Capture the cell that displays the provided text and extract its (x, y) central coordinate. 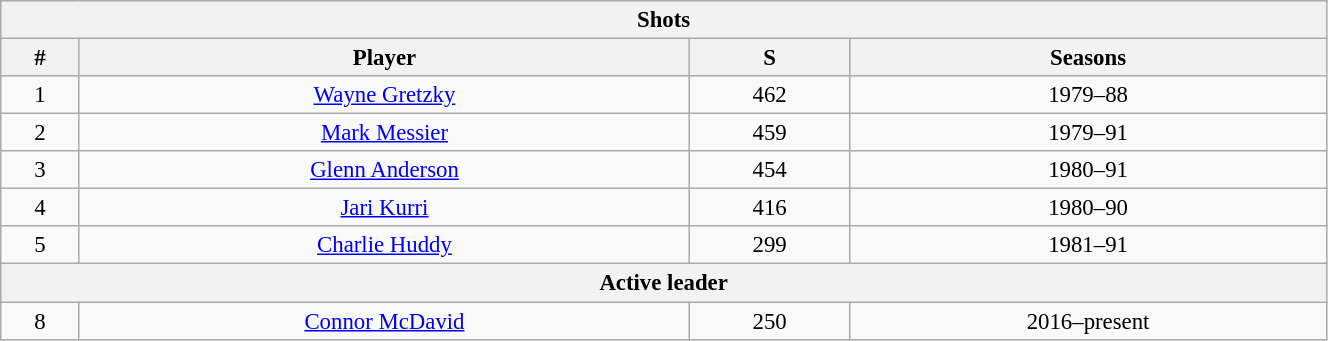
Wayne Gretzky (384, 95)
454 (770, 170)
Mark Messier (384, 133)
2 (40, 133)
1 (40, 95)
250 (770, 321)
Connor McDavid (384, 321)
1979–91 (1088, 133)
Glenn Anderson (384, 170)
Active leader (664, 283)
Charlie Huddy (384, 245)
299 (770, 245)
4 (40, 208)
3 (40, 170)
# (40, 58)
Shots (664, 20)
459 (770, 133)
462 (770, 95)
8 (40, 321)
5 (40, 245)
1980–91 (1088, 170)
1981–91 (1088, 245)
1979–88 (1088, 95)
416 (770, 208)
Player (384, 58)
Jari Kurri (384, 208)
1980–90 (1088, 208)
2016–present (1088, 321)
S (770, 58)
Seasons (1088, 58)
